Detect which cell encompasses the target text, then output its (X, Y) center coordinate. 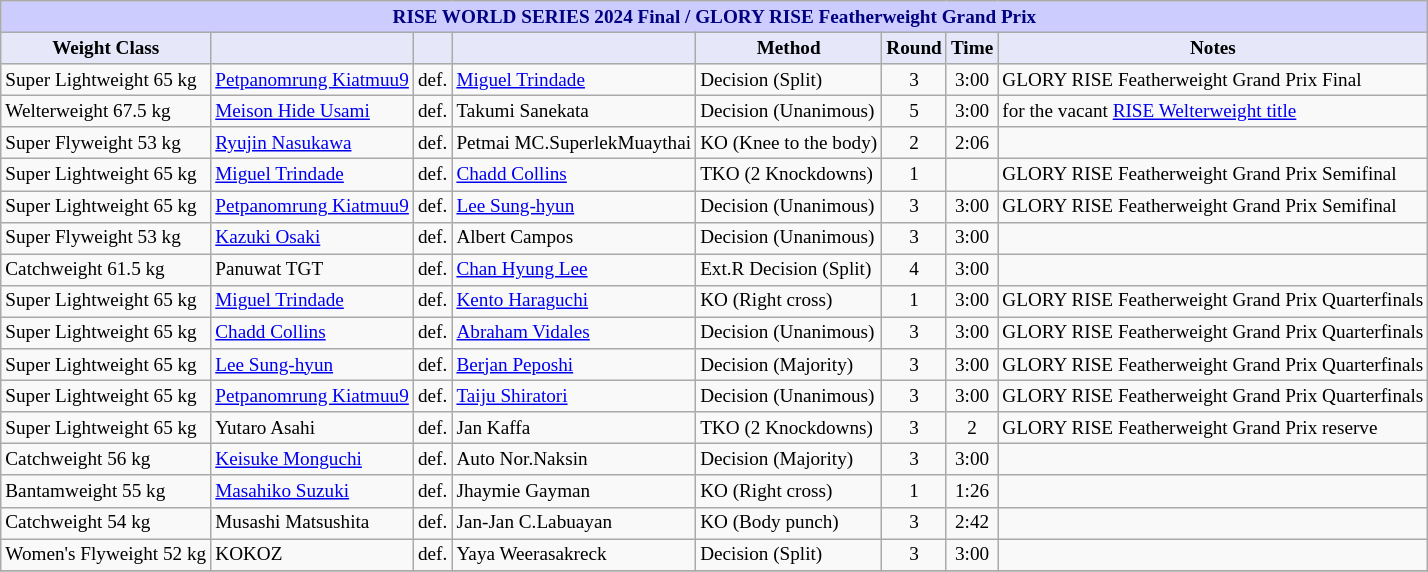
1:26 (972, 491)
Welterweight 67.5 kg (106, 111)
Masahiko Suzuki (312, 491)
Jan-Jan C.Labuayan (574, 523)
Round (914, 48)
Meison Hide Usami (312, 111)
2:06 (972, 143)
Weight Class (106, 48)
Jhaymie Gayman (574, 491)
Bantamweight 55 kg (106, 491)
Taiju Shiratori (574, 396)
Catchweight 56 kg (106, 460)
5 (914, 111)
Catchweight 61.5 kg (106, 270)
Panuwat TGT (312, 270)
Abraham Vidales (574, 333)
Ext.R Decision (Split) (789, 270)
Kento Haraguchi (574, 301)
Petmai MC.SuperlekMuaythai (574, 143)
Musashi Matsushita (312, 523)
Kazuki Osaki (312, 238)
Women's Flyweight 52 kg (106, 554)
KO (Body punch) (789, 523)
Berjan Peposhi (574, 365)
Jan Kaffa (574, 428)
GLORY RISE Featherweight Grand Prix reserve (1213, 428)
Time (972, 48)
Method (789, 48)
Notes (1213, 48)
Takumi Sanekata (574, 111)
Keisuke Monguchi (312, 460)
Albert Campos (574, 238)
Catchweight 54 kg (106, 523)
Yaya Weerasakreck (574, 554)
Auto Nor.Naksin (574, 460)
4 (914, 270)
Ryujin Nasukawa (312, 143)
for the vacant RISE Welterweight title (1213, 111)
GLORY RISE Featherweight Grand Prix Final (1213, 80)
Yutaro Asahi (312, 428)
2:42 (972, 523)
KOKOZ (312, 554)
KO (Knee to the body) (789, 143)
RISE WORLD SERIES 2024 Final / GLORY RISE Featherweight Grand Prix (714, 17)
Chan Hyung Lee (574, 270)
